Capture the cell that displays the provided text and extract its [x, y] central coordinate. 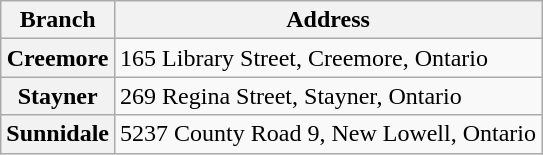
Stayner [58, 96]
165 Library Street, Creemore, Ontario [328, 58]
5237 County Road 9, New Lowell, Ontario [328, 134]
Sunnidale [58, 134]
269 Regina Street, Stayner, Ontario [328, 96]
Creemore [58, 58]
Address [328, 20]
Branch [58, 20]
